Provide the [x, y] coordinate of the cell's center where the given text is located.  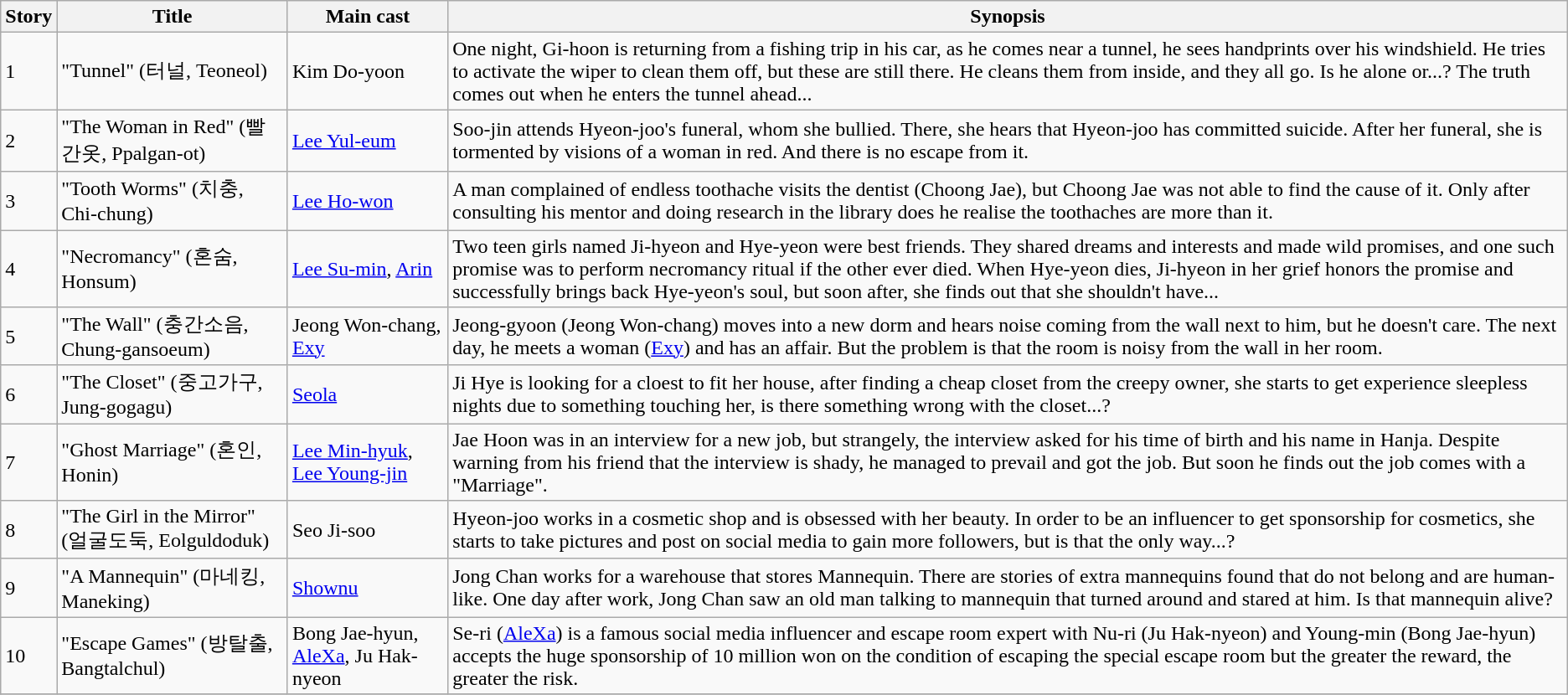
"Ghost Marriage" (혼인, Honin) [173, 462]
4 [28, 268]
3 [28, 201]
Title [173, 17]
"The Girl in the Mirror" (얼굴도둑, Eolguldoduk) [173, 530]
Seo Ji-soo [367, 530]
Story [28, 17]
8 [28, 530]
"The Woman in Red" (빨간옷, Ppalgan-ot) [173, 141]
"The Wall" (충간소음, Chung-gansoeum) [173, 337]
Lee Ho-won [367, 201]
"Tunnel" (터널, Teoneol) [173, 71]
"A Mannequin" (마네킹, Maneking) [173, 588]
Lee Min-hyuk, Lee Young-jin [367, 462]
Lee Yul-eum [367, 141]
1 [28, 71]
Shownu [367, 588]
Main cast [367, 17]
"Necromancy" (혼숨, Honsum) [173, 268]
9 [28, 588]
Seola [367, 394]
Synopsis [1008, 17]
Bong Jae-hyun, AleXa, Ju Hak-nyeon [367, 656]
6 [28, 394]
2 [28, 141]
"Tooth Worms" (치충, Chi-chung) [173, 201]
"The Closet" (중고가구, Jung-gogagu) [173, 394]
"Escape Games" (방탈출, Bangtalchul) [173, 656]
Kim Do-yoon [367, 71]
5 [28, 337]
7 [28, 462]
10 [28, 656]
Lee Su-min, Arin [367, 268]
Jeong Won-chang, Exy [367, 337]
